Detect which cell encompasses the target text, then output its (X, Y) center coordinate. 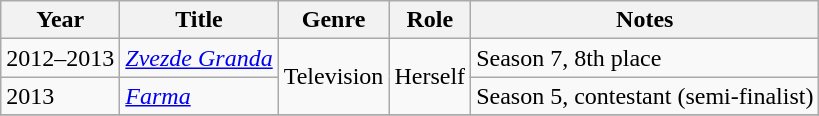
Herself (430, 77)
Year (60, 20)
Television (334, 77)
2013 (60, 96)
Season 7, 8th place (645, 58)
Role (430, 20)
Title (199, 20)
Farma (199, 96)
Genre (334, 20)
2012–2013 (60, 58)
Zvezde Granda (199, 58)
Season 5, contestant (semi-finalist) (645, 96)
Notes (645, 20)
